Extract the [x, y] coordinate from the center of the cell holding the provided text.  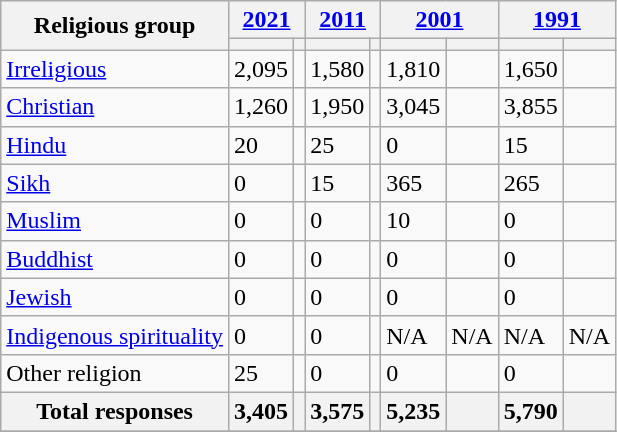
Hindu [115, 145]
Religious group [115, 26]
3,405 [260, 411]
2,095 [260, 69]
2011 [343, 20]
Other religion [115, 373]
Jewish [115, 297]
Muslim [115, 221]
Buddhist [115, 259]
20 [260, 145]
265 [530, 183]
1,950 [338, 107]
5,235 [414, 411]
Indigenous spirituality [115, 335]
1,650 [530, 69]
Sikh [115, 183]
2001 [440, 20]
1,810 [414, 69]
10 [414, 221]
2021 [266, 20]
1,580 [338, 69]
Total responses [115, 411]
Irreligious [115, 69]
5,790 [530, 411]
Christian [115, 107]
3,855 [530, 107]
3,575 [338, 411]
3,045 [414, 107]
365 [414, 183]
1,260 [260, 107]
1991 [556, 20]
